Capture the cell that displays the provided text and extract its [x, y] central coordinate. 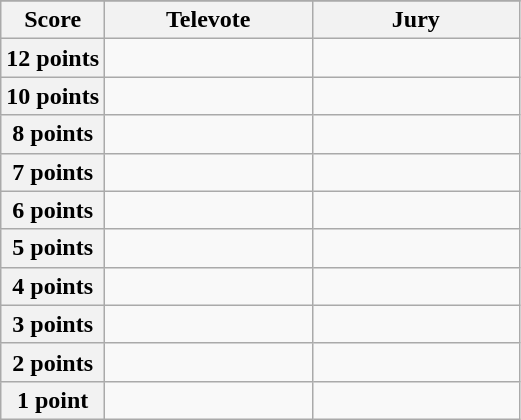
12 points [53, 58]
8 points [53, 134]
6 points [53, 210]
Jury [416, 20]
Score [53, 20]
1 point [53, 400]
4 points [53, 286]
5 points [53, 248]
10 points [53, 96]
Televote [209, 20]
3 points [53, 324]
2 points [53, 362]
7 points [53, 172]
